Return the [x, y] coordinate for the center point of the cell that contains the specified text.  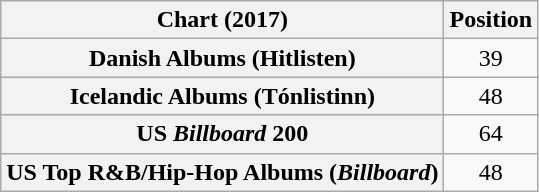
Danish Albums (Hitlisten) [222, 58]
64 [491, 134]
39 [491, 58]
US Top R&B/Hip-Hop Albums (Billboard) [222, 172]
US Billboard 200 [222, 134]
Icelandic Albums (Tónlistinn) [222, 96]
Position [491, 20]
Chart (2017) [222, 20]
